Return (x, y) of the center of cell containing provided text 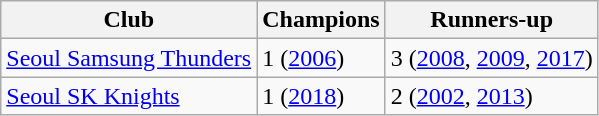
Seoul SK Knights (129, 96)
1 (2006) (321, 58)
2 (2002, 2013) (492, 96)
Champions (321, 20)
3 (2008, 2009, 2017) (492, 58)
Club (129, 20)
Seoul Samsung Thunders (129, 58)
Runners-up (492, 20)
1 (2018) (321, 96)
